Find where the given text appears and provide that cell's center as (x, y) coordinate. 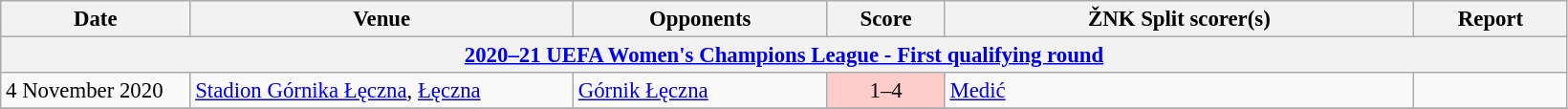
Venue (382, 19)
Górnik Łęczna (700, 91)
2020–21 UEFA Women's Champions League - First qualifying round (784, 55)
Medić (1180, 91)
4 November 2020 (96, 91)
Score (885, 19)
Stadion Górnika Łęczna, Łęczna (382, 91)
Report (1492, 19)
ŽNK Split scorer(s) (1180, 19)
1–4 (885, 91)
Date (96, 19)
Opponents (700, 19)
